Scan for the cell matching the given text and deliver its [X, Y] coordinate at center. 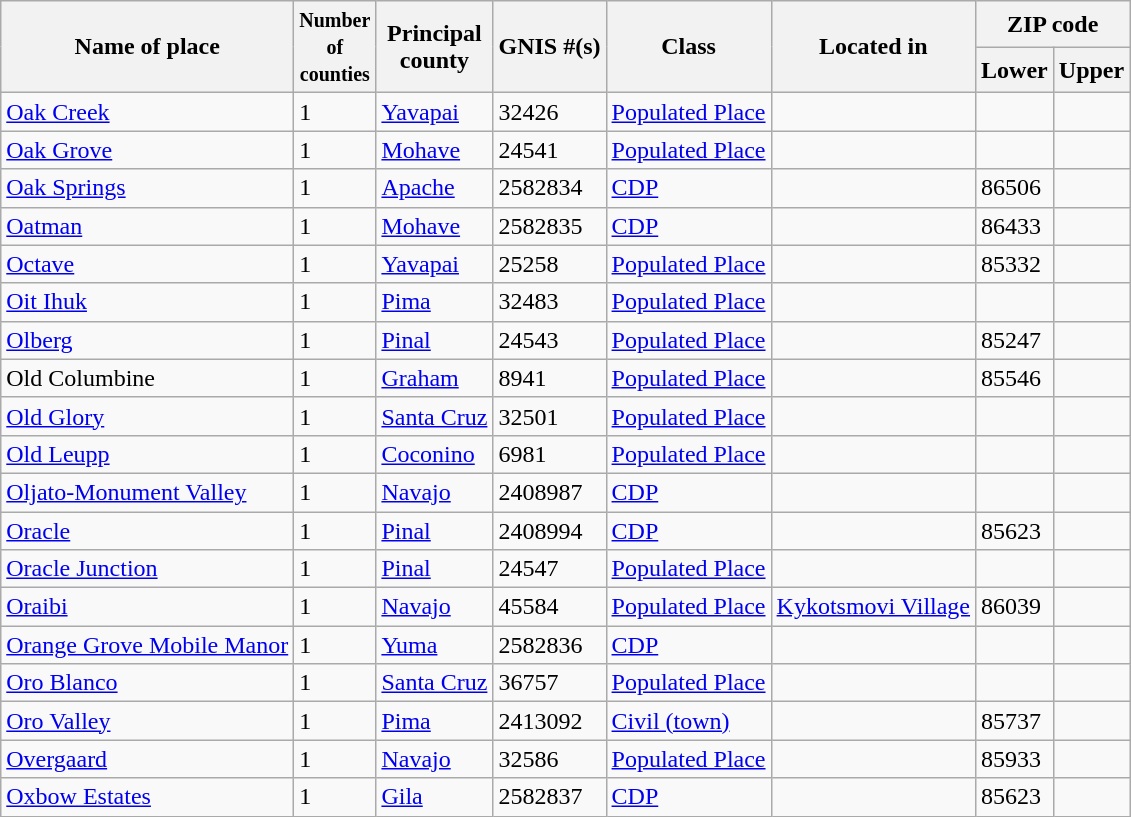
32426 [550, 112]
85247 [1015, 340]
Olberg [148, 340]
24543 [550, 340]
Oatman [148, 226]
85737 [1015, 721]
Gila [434, 797]
2408987 [550, 492]
Class [688, 47]
Oak Grove [148, 150]
36757 [550, 683]
Overgaard [148, 759]
85933 [1015, 759]
Lower [1015, 70]
32586 [550, 759]
85546 [1015, 378]
Oak Springs [148, 188]
24541 [550, 150]
Orange Grove Mobile Manor [148, 645]
Coconino [434, 454]
86039 [1015, 607]
25258 [550, 264]
32501 [550, 416]
2582835 [550, 226]
2582834 [550, 188]
2413092 [550, 721]
86433 [1015, 226]
Oak Creek [148, 112]
Upper [1091, 70]
2582837 [550, 797]
Oljato-Monument Valley [148, 492]
24547 [550, 569]
Apache [434, 188]
2408994 [550, 531]
Graham [434, 378]
GNIS #(s) [550, 47]
Oro Valley [148, 721]
Yuma [434, 645]
Name of place [148, 47]
Located in [874, 47]
45584 [550, 607]
Civil (town) [688, 721]
Old Glory [148, 416]
Octave [148, 264]
86506 [1015, 188]
Oit Ihuk [148, 302]
Oro Blanco [148, 683]
8941 [550, 378]
6981 [550, 454]
Principal county [434, 47]
2582836 [550, 645]
Old Columbine [148, 378]
32483 [550, 302]
ZIP code [1053, 24]
85332 [1015, 264]
Number ofcounties [335, 47]
Oracle Junction [148, 569]
Old Leupp [148, 454]
Kykotsmovi Village [874, 607]
Oxbow Estates [148, 797]
Oracle [148, 531]
Oraibi [148, 607]
